Identify which cell holds the provided text, then report its [X, Y] central coordinate. 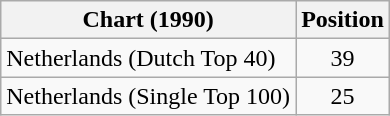
Netherlands (Single Top 100) [148, 96]
39 [343, 58]
Chart (1990) [148, 20]
Netherlands (Dutch Top 40) [148, 58]
Position [343, 20]
25 [343, 96]
